Return the [X, Y] coordinate for the center point of the cell that contains the specified text.  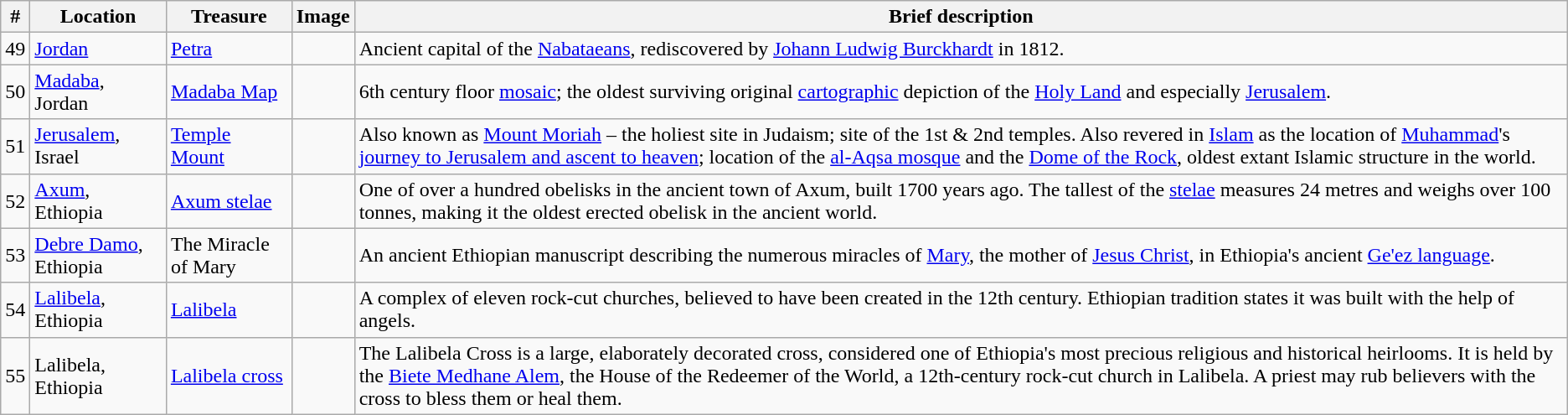
Lalibela cross [229, 376]
55 [15, 376]
52 [15, 201]
Treasure [229, 17]
51 [15, 146]
Location [99, 17]
50 [15, 92]
Axum stelae [229, 201]
Image [323, 17]
Ancient capital of the Nabataeans, rediscovered by Johann Ludwig Burckhardt in 1812. [961, 49]
49 [15, 49]
An ancient Ethiopian manuscript describing the numerous miracles of Mary, the mother of Jesus Christ, in Ethiopia's ancient Ge'ez language. [961, 255]
53 [15, 255]
# [15, 17]
Madaba Map [229, 92]
Petra [229, 49]
54 [15, 310]
Madaba, Jordan [99, 92]
Lalibela [229, 310]
Temple Mount [229, 146]
Jerusalem, Israel [99, 146]
6th century floor mosaic; the oldest surviving original cartographic depiction of the Holy Land and especially Jerusalem. [961, 92]
Debre Damo, Ethiopia [99, 255]
The Miracle of Mary [229, 255]
Axum, Ethiopia [99, 201]
Brief description [961, 17]
Jordan [99, 49]
